From the cell containing the given text, extract its center point as (x, y) coordinate. 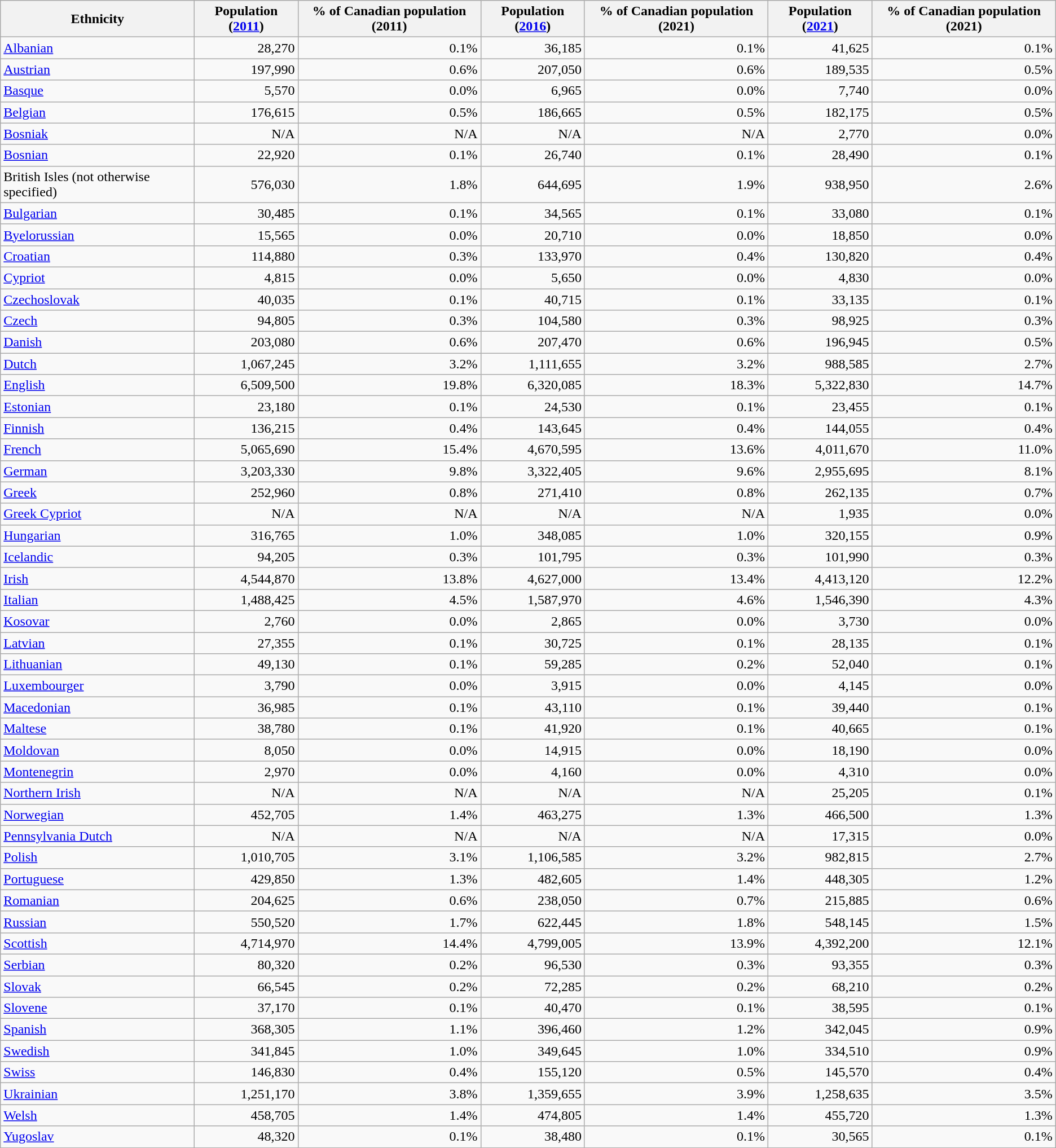
4,392,200 (820, 943)
French (98, 450)
4,310 (820, 772)
1,359,655 (533, 1094)
4,011,670 (820, 450)
36,185 (533, 48)
Maltese (98, 729)
13.9% (676, 943)
23,180 (246, 407)
20,710 (533, 235)
68,210 (820, 987)
Macedonian (98, 707)
252,960 (246, 492)
24,530 (533, 407)
Irish (98, 578)
Czech (98, 321)
4.3% (963, 600)
Latvian (98, 643)
Polish (98, 857)
33,080 (820, 213)
368,305 (246, 1030)
Romanian (98, 900)
30,565 (820, 1137)
203,080 (246, 342)
938,950 (820, 184)
576,030 (246, 184)
3.5% (963, 1094)
3,915 (533, 686)
4.6% (676, 600)
1,935 (820, 514)
28,135 (820, 643)
Population (2016) (533, 19)
28,270 (246, 48)
33,135 (820, 300)
474,805 (533, 1115)
130,820 (820, 256)
93,355 (820, 965)
Russian (98, 922)
14.7% (963, 385)
30,485 (246, 213)
644,695 (533, 184)
66,545 (246, 987)
Montenegrin (98, 772)
19.8% (389, 385)
463,275 (533, 815)
455,720 (820, 1115)
4,160 (533, 772)
9.6% (676, 471)
Icelandic (98, 557)
Greek Cypriot (98, 514)
14,915 (533, 750)
52,040 (820, 665)
3.8% (389, 1094)
9.8% (389, 471)
215,885 (820, 900)
1,251,170 (246, 1094)
207,470 (533, 342)
4,830 (820, 278)
988,585 (820, 364)
7,740 (820, 91)
25,205 (820, 793)
5,065,690 (246, 450)
Moldovan (98, 750)
Ukrainian (98, 1094)
548,145 (820, 922)
43,110 (533, 707)
Slovak (98, 987)
34,565 (533, 213)
40,035 (246, 300)
Ethnicity (98, 19)
94,205 (246, 557)
German (98, 471)
1,488,425 (246, 600)
30,725 (533, 643)
1,067,245 (246, 364)
96,530 (533, 965)
189,535 (820, 69)
2,970 (246, 772)
316,765 (246, 535)
Bosnian (98, 155)
3,322,405 (533, 471)
Basque (98, 91)
2,865 (533, 621)
Finnish (98, 428)
Portuguese (98, 879)
48,320 (246, 1137)
23,455 (820, 407)
101,795 (533, 557)
Yugoslav (98, 1137)
207,050 (533, 69)
622,445 (533, 922)
3.9% (676, 1094)
101,990 (820, 557)
13.4% (676, 578)
38,595 (820, 1008)
1.1% (389, 1030)
Dutch (98, 364)
18,850 (820, 235)
Belgian (98, 112)
Lithuanian (98, 665)
2,770 (820, 134)
Population (2021) (820, 19)
Luxembourger (98, 686)
341,845 (246, 1051)
482,605 (533, 879)
5,650 (533, 278)
22,920 (246, 155)
18,190 (820, 750)
4,714,970 (246, 943)
40,470 (533, 1008)
Northern Irish (98, 793)
18.3% (676, 385)
Kosovar (98, 621)
271,410 (533, 492)
1,010,705 (246, 857)
114,880 (246, 256)
3,203,330 (246, 471)
262,135 (820, 492)
4,544,870 (246, 578)
182,175 (820, 112)
38,480 (533, 1137)
14.4% (389, 943)
Austrian (98, 69)
1,106,585 (533, 857)
146,830 (246, 1072)
2,955,695 (820, 471)
Norwegian (98, 815)
4,627,000 (533, 578)
Czechoslovak (98, 300)
15,565 (246, 235)
4,145 (820, 686)
143,645 (533, 428)
429,850 (246, 879)
English (98, 385)
13.6% (676, 450)
1.9% (676, 184)
3.1% (389, 857)
17,315 (820, 836)
12.2% (963, 578)
133,970 (533, 256)
1,111,655 (533, 364)
39,440 (820, 707)
982,815 (820, 857)
186,665 (533, 112)
26,740 (533, 155)
Scottish (98, 943)
197,990 (246, 69)
4.5% (389, 600)
Pennsylvania Dutch (98, 836)
80,320 (246, 965)
1,587,970 (533, 600)
1,546,390 (820, 600)
145,570 (820, 1072)
Danish (98, 342)
342,045 (820, 1030)
4,799,005 (533, 943)
136,215 (246, 428)
4,670,595 (533, 450)
Albanian (98, 48)
8,050 (246, 750)
15.4% (389, 450)
Swiss (98, 1072)
Byelorussian (98, 235)
37,170 (246, 1008)
458,705 (246, 1115)
Croatian (98, 256)
2.6% (963, 184)
Slovene (98, 1008)
334,510 (820, 1051)
Estonian (98, 407)
Greek (98, 492)
104,580 (533, 321)
Italian (98, 600)
13.8% (389, 578)
196,945 (820, 342)
348,085 (533, 535)
2,760 (246, 621)
3,730 (820, 621)
238,050 (533, 900)
Spanish (98, 1030)
4,815 (246, 278)
28,490 (820, 155)
6,509,500 (246, 385)
550,520 (246, 922)
49,130 (246, 665)
12.1% (963, 943)
1,258,635 (820, 1094)
27,355 (246, 643)
6,965 (533, 91)
59,285 (533, 665)
Population (2011) (246, 19)
98,925 (820, 321)
5,322,830 (820, 385)
Bosniak (98, 134)
94,805 (246, 321)
155,120 (533, 1072)
144,055 (820, 428)
Swedish (98, 1051)
Serbian (98, 965)
36,985 (246, 707)
41,920 (533, 729)
349,645 (533, 1051)
466,500 (820, 815)
11.0% (963, 450)
38,780 (246, 729)
40,715 (533, 300)
41,625 (820, 48)
448,305 (820, 879)
1.5% (963, 922)
3,790 (246, 686)
Cypriot (98, 278)
176,615 (246, 112)
8.1% (963, 471)
British Isles (not otherwise specified) (98, 184)
% of Canadian population (2011) (389, 19)
40,665 (820, 729)
6,320,085 (533, 385)
5,570 (246, 91)
Welsh (98, 1115)
396,460 (533, 1030)
1.7% (389, 922)
72,285 (533, 987)
320,155 (820, 535)
204,625 (246, 900)
Bulgarian (98, 213)
452,705 (246, 815)
Hungarian (98, 535)
4,413,120 (820, 578)
